Return the (x, y) coordinate for the center point of the cell that contains the specified text.  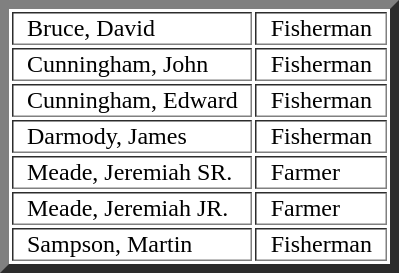
Meade, Jeremiah JR. (132, 208)
Darmody, James (132, 136)
Cunningham, Edward (132, 100)
Bruce, David (132, 28)
Sampson, Martin (132, 244)
Cunningham, John (132, 64)
Meade, Jeremiah SR. (132, 172)
